Find where the given text appears and provide that cell's center as (X, Y) coordinate. 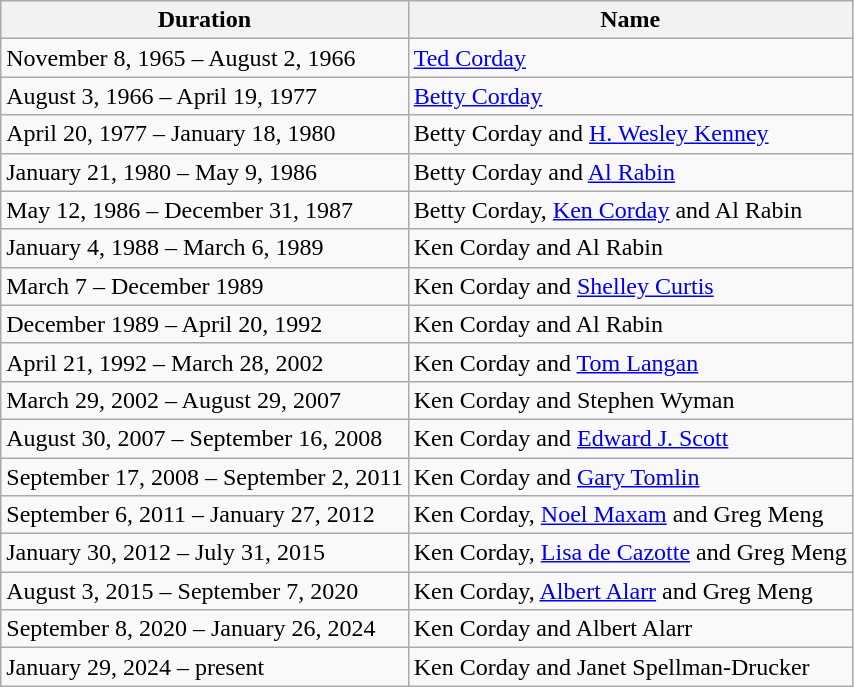
August 3, 2015 – September 7, 2020 (204, 591)
April 20, 1977 – January 18, 1980 (204, 134)
Ken Corday and Gary Tomlin (630, 477)
September 8, 2020 – January 26, 2024 (204, 629)
March 7 – December 1989 (204, 286)
Betty Corday and Al Rabin (630, 172)
September 6, 2011 – January 27, 2012 (204, 515)
Ken Corday, Lisa de Cazotte and Greg Meng (630, 553)
Duration (204, 20)
May 12, 1986 – December 31, 1987 (204, 210)
Ted Corday (630, 58)
August 3, 1966 – April 19, 1977 (204, 96)
Ken Corday and Edward J. Scott (630, 438)
January 30, 2012 – July 31, 2015 (204, 553)
Betty Corday, Ken Corday and Al Rabin (630, 210)
Ken Corday and Janet Spellman-Drucker (630, 667)
Betty Corday and H. Wesley Kenney (630, 134)
Ken Corday and Stephen Wyman (630, 400)
Ken Corday and Albert Alarr (630, 629)
September 17, 2008 – September 2, 2011 (204, 477)
December 1989 – April 20, 1992 (204, 324)
Betty Corday (630, 96)
January 4, 1988 – March 6, 1989 (204, 248)
November 8, 1965 – August 2, 1966 (204, 58)
March 29, 2002 – August 29, 2007 (204, 400)
August 30, 2007 – September 16, 2008 (204, 438)
January 29, 2024 – present (204, 667)
Ken Corday, Noel Maxam and Greg Meng (630, 515)
Ken Corday and Tom Langan (630, 362)
Name (630, 20)
January 21, 1980 – May 9, 1986 (204, 172)
Ken Corday and Shelley Curtis (630, 286)
Ken Corday, Albert Alarr and Greg Meng (630, 591)
April 21, 1992 – March 28, 2002 (204, 362)
